Capture the cell that displays the provided text and extract its [x, y] central coordinate. 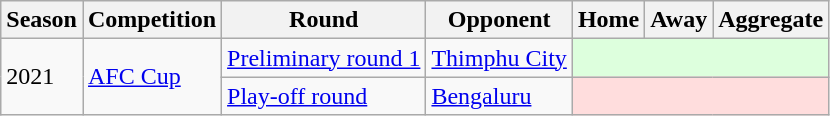
Season [42, 20]
Competition [152, 20]
Thimphu City [499, 58]
Round [324, 20]
AFC Cup [152, 77]
Aggregate [771, 20]
Play-off round [324, 96]
Away [679, 20]
Bengaluru [499, 96]
Opponent [499, 20]
2021 [42, 77]
Preliminary round 1 [324, 58]
Home [608, 20]
